Capture the cell that displays the provided text and extract its (x, y) central coordinate. 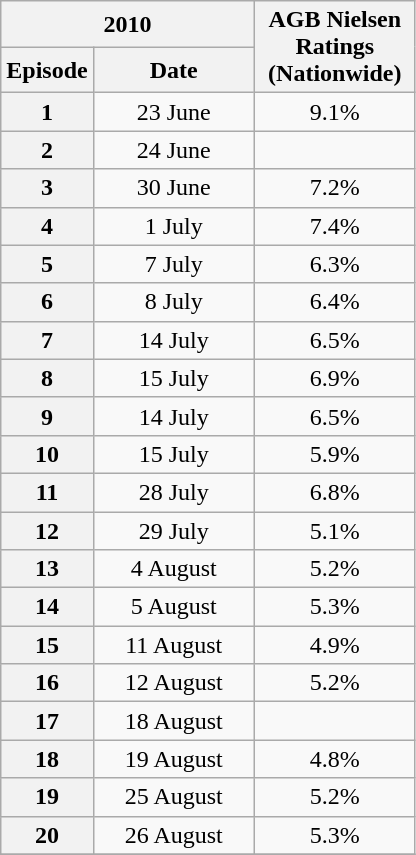
6.3% (334, 264)
5.1% (334, 531)
1 July (174, 226)
7.2% (334, 188)
10 (47, 454)
2010 (128, 24)
16 (47, 683)
17 (47, 721)
4 (47, 226)
8 July (174, 302)
4.9% (334, 645)
18 August (174, 721)
12 August (174, 683)
5 August (174, 607)
13 (47, 569)
23 June (174, 112)
9.1% (334, 112)
30 June (174, 188)
Episode (47, 70)
6.4% (334, 302)
29 July (174, 531)
7.4% (334, 226)
26 August (174, 835)
24 June (174, 150)
12 (47, 531)
5 (47, 264)
7 (47, 340)
6.9% (334, 378)
19 (47, 797)
4 August (174, 569)
AGB NielsenRatings(Nationwide) (334, 47)
15 (47, 645)
1 (47, 112)
14 (47, 607)
3 (47, 188)
6 (47, 302)
28 July (174, 492)
11 (47, 492)
18 (47, 759)
Date (174, 70)
19 August (174, 759)
8 (47, 378)
4.8% (334, 759)
9 (47, 416)
20 (47, 835)
5.9% (334, 454)
6.8% (334, 492)
2 (47, 150)
25 August (174, 797)
7 July (174, 264)
11 August (174, 645)
